Output the (x, y) coordinate of the center of the cell containing the given text.  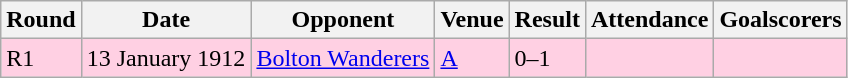
R1 (41, 58)
Venue (472, 20)
13 January 1912 (166, 58)
Goalscorers (780, 20)
A (472, 58)
Bolton Wanderers (343, 58)
Date (166, 20)
Attendance (649, 20)
Opponent (343, 20)
0–1 (547, 58)
Result (547, 20)
Round (41, 20)
